Scan for the cell matching the given text and deliver its (x, y) coordinate at center. 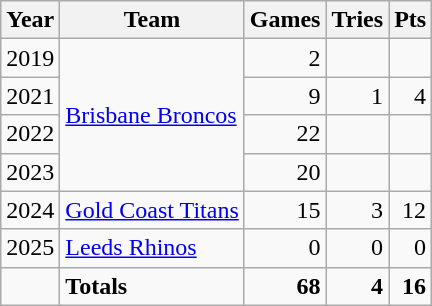
2 (285, 58)
12 (410, 210)
2019 (30, 58)
Games (285, 20)
Totals (152, 286)
Leeds Rhinos (152, 248)
Year (30, 20)
1 (358, 96)
Team (152, 20)
2025 (30, 248)
2023 (30, 172)
15 (285, 210)
20 (285, 172)
9 (285, 96)
2024 (30, 210)
16 (410, 286)
68 (285, 286)
Brisbane Broncos (152, 115)
22 (285, 134)
Pts (410, 20)
Gold Coast Titans (152, 210)
Tries (358, 20)
2021 (30, 96)
3 (358, 210)
2022 (30, 134)
